Provide the [X, Y] coordinate of the cell's center where the given text is located.  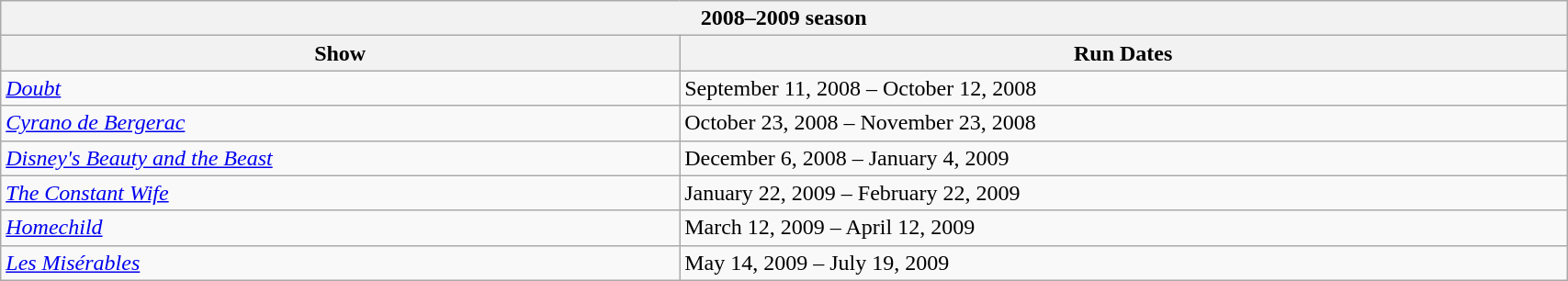
March 12, 2009 – April 12, 2009 [1123, 228]
Doubt [340, 88]
The Constant Wife [340, 193]
December 6, 2008 – January 4, 2009 [1123, 158]
October 23, 2008 – November 23, 2008 [1123, 123]
Les Misérables [340, 263]
May 14, 2009 – July 19, 2009 [1123, 263]
Run Dates [1123, 53]
Homechild [340, 228]
January 22, 2009 – February 22, 2009 [1123, 193]
September 11, 2008 – October 12, 2008 [1123, 88]
Disney's Beauty and the Beast [340, 158]
Show [340, 53]
2008–2009 season [784, 18]
Cyrano de Bergerac [340, 123]
